Identify which cell holds the provided text, then report its (x, y) central coordinate. 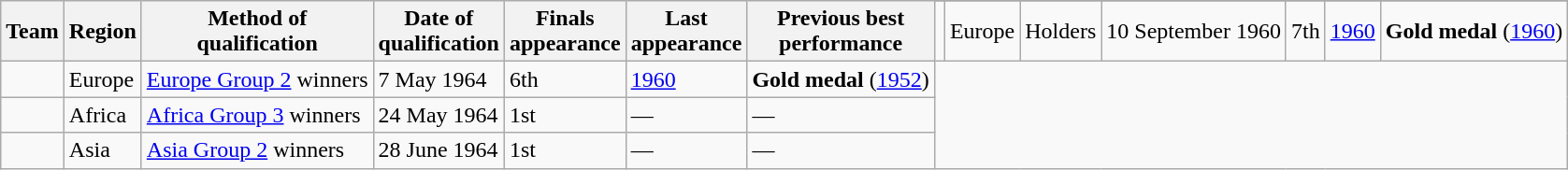
Gold medal (1960) (1474, 32)
Africa Group 3 winners (257, 115)
Asia (103, 150)
6th (565, 79)
Previous bestperformance (841, 32)
28 June 1964 (439, 150)
Date ofqualification (439, 32)
24 May 1964 (439, 115)
Region (103, 32)
Africa (103, 115)
10 September 1960 (1194, 32)
7th (1305, 32)
Holders (1060, 32)
Asia Group 2 winners (257, 150)
Team (33, 32)
Gold medal (1952) (841, 79)
7 May 1964 (439, 79)
Method ofqualification (257, 32)
Europe Group 2 winners (257, 79)
Lastappearance (686, 32)
Finalsappearance (565, 32)
